Scan for the cell matching the given text and deliver its [X, Y] coordinate at center. 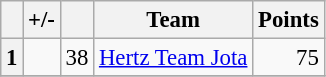
38 [76, 58]
+/- [42, 20]
Points [288, 20]
Hertz Team Jota [174, 58]
1 [12, 58]
Team [174, 20]
75 [288, 58]
